For the text-containing cell, return its midpoint in (X, Y) coordinate format. 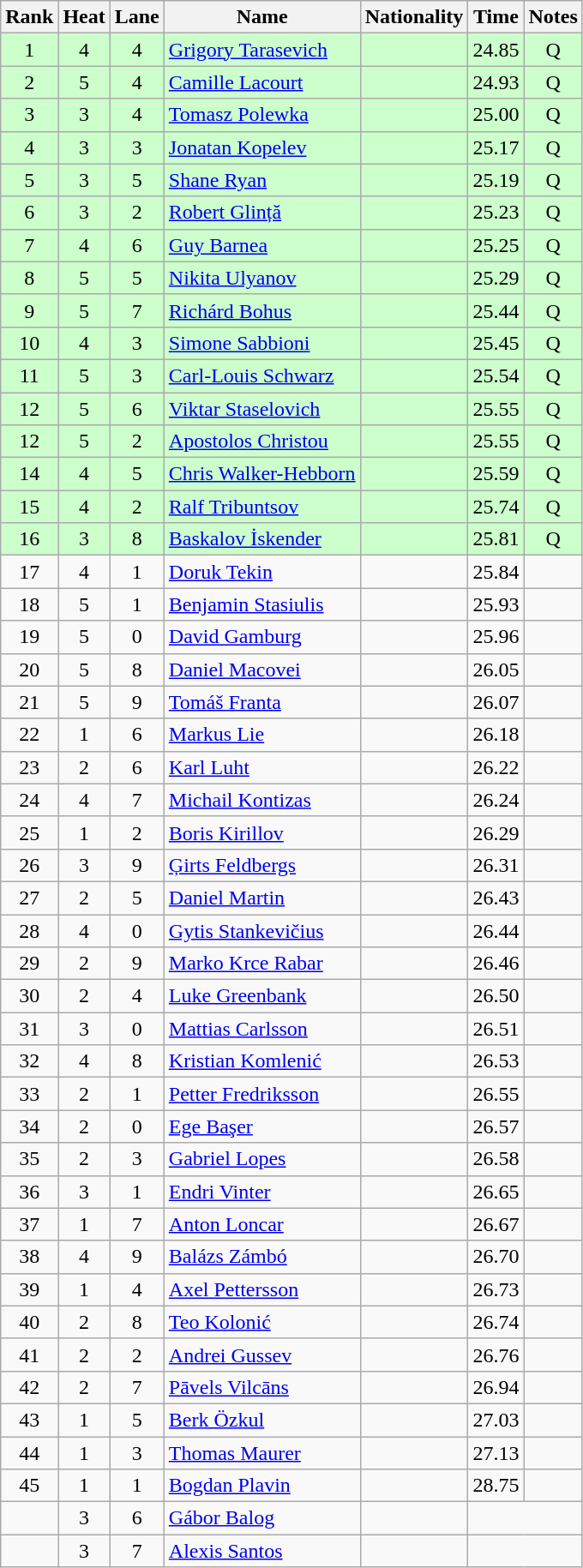
26.05 (496, 670)
Axel Pettersson (262, 1289)
25.44 (496, 310)
26.24 (496, 800)
Richárd Bohus (262, 310)
22 (29, 735)
25.81 (496, 539)
David Gamburg (262, 637)
20 (29, 670)
25.74 (496, 507)
25.84 (496, 572)
28.75 (496, 1486)
26.53 (496, 1061)
26.43 (496, 898)
26.07 (496, 702)
25.23 (496, 213)
25.96 (496, 637)
Gabriel Lopes (262, 1159)
25.54 (496, 375)
Andrei Gussev (262, 1355)
Nationality (414, 17)
Rank (29, 17)
Grigory Tarasevich (262, 50)
26.73 (496, 1289)
Berk Özkul (262, 1420)
25.93 (496, 604)
16 (29, 539)
Markus Lie (262, 735)
33 (29, 1094)
26.44 (496, 930)
25.19 (496, 180)
Bogdan Plavin (262, 1486)
26.18 (496, 735)
Tomáš Franta (262, 702)
17 (29, 572)
Kristian Komlenić (262, 1061)
26.55 (496, 1094)
Petter Fredriksson (262, 1094)
26.65 (496, 1192)
27 (29, 898)
25.45 (496, 343)
19 (29, 637)
Karl Luht (262, 767)
18 (29, 604)
Camille Lacourt (262, 82)
Robert Glință (262, 213)
41 (29, 1355)
Anton Loncar (262, 1224)
Notes (553, 17)
Benjamin Stasiulis (262, 604)
26.94 (496, 1387)
25.17 (496, 147)
25 (29, 832)
26.31 (496, 865)
Michail Kontizas (262, 800)
43 (29, 1420)
28 (29, 930)
26.58 (496, 1159)
38 (29, 1257)
Simone Sabbioni (262, 343)
Daniel Martin (262, 898)
21 (29, 702)
Gábor Balog (262, 1518)
25.25 (496, 245)
25.59 (496, 474)
39 (29, 1289)
31 (29, 1029)
Name (262, 17)
37 (29, 1224)
Jonatan Kopelev (262, 147)
15 (29, 507)
29 (29, 964)
Balázs Zámbó (262, 1257)
34 (29, 1126)
24.85 (496, 50)
26.76 (496, 1355)
35 (29, 1159)
25.00 (496, 115)
26.29 (496, 832)
26.74 (496, 1322)
14 (29, 474)
40 (29, 1322)
Ralf Tribuntsov (262, 507)
Baskalov İskender (262, 539)
Mattias Carlsson (262, 1029)
Shane Ryan (262, 180)
Apostolos Christou (262, 442)
Daniel Macovei (262, 670)
26.51 (496, 1029)
26 (29, 865)
Endri Vinter (262, 1192)
11 (29, 375)
45 (29, 1486)
Tomasz Polewka (262, 115)
25.29 (496, 278)
26.46 (496, 964)
Boris Kirillov (262, 832)
Chris Walker-Hebborn (262, 474)
Pāvels Vilcāns (262, 1387)
Carl-Louis Schwarz (262, 375)
36 (29, 1192)
26.22 (496, 767)
30 (29, 996)
24 (29, 800)
26.70 (496, 1257)
Teo Kolonić (262, 1322)
23 (29, 767)
Lane (137, 17)
Alexis Santos (262, 1551)
24.93 (496, 82)
27.03 (496, 1420)
Thomas Maurer (262, 1453)
26.57 (496, 1126)
Viktar Staselovich (262, 409)
Nikita Ulyanov (262, 278)
27.13 (496, 1453)
32 (29, 1061)
Time (496, 17)
Gytis Stankevičius (262, 930)
42 (29, 1387)
Marko Krce Rabar (262, 964)
Ege Başer (262, 1126)
Ģirts Feldbergs (262, 865)
Luke Greenbank (262, 996)
Guy Barnea (262, 245)
Heat (84, 17)
44 (29, 1453)
Doruk Tekin (262, 572)
26.50 (496, 996)
10 (29, 343)
26.67 (496, 1224)
